Find where the given text appears and provide that cell's center as [x, y] coordinate. 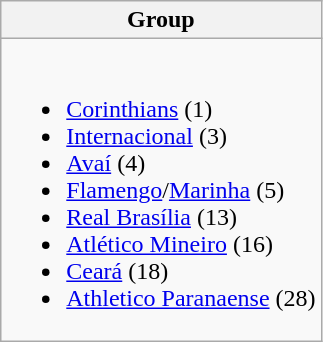
Group [161, 20]
Corinthians (1) Internacional (3) Avaí (4) Flamengo/Marinha (5) Real Brasília (13) Atlético Mineiro (16) Ceará (18) Athletico Paranaense (28) [161, 190]
